Output the [X, Y] coordinate of the center of the cell containing the given text.  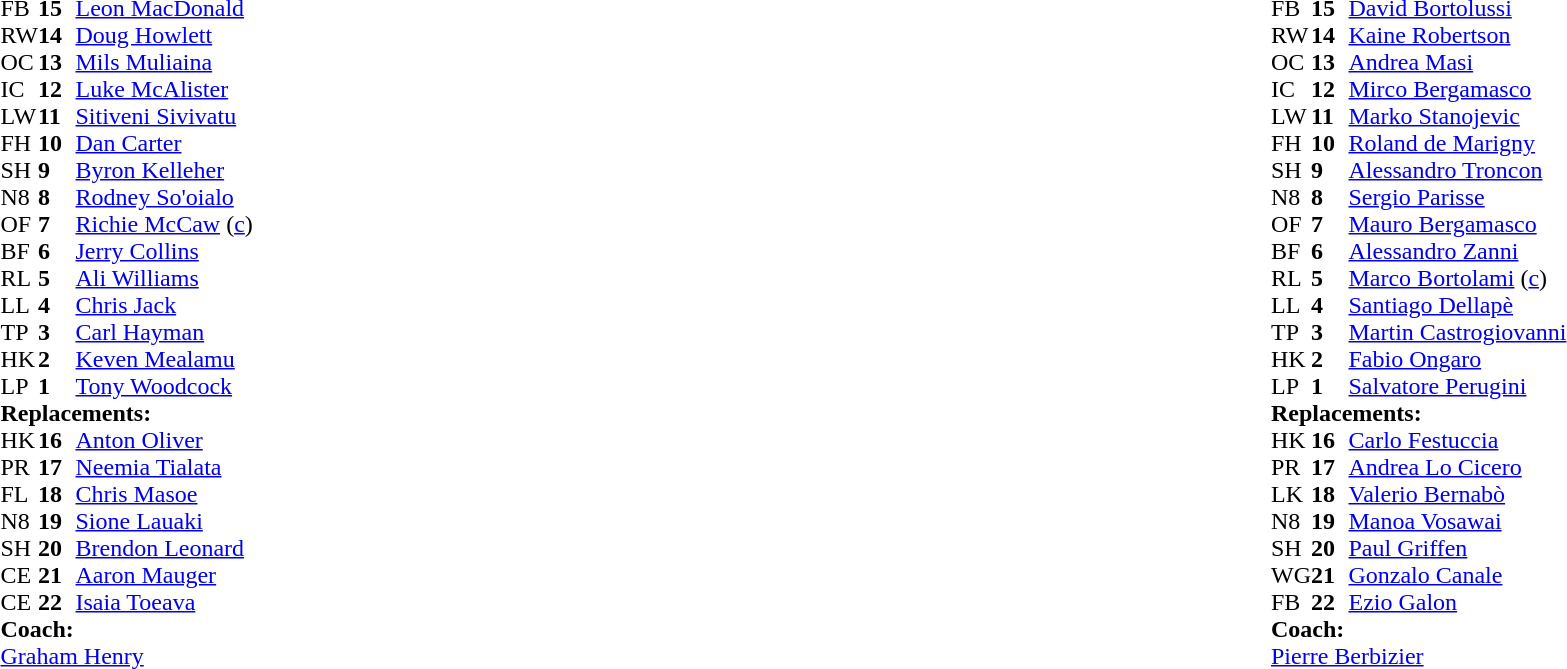
Dan Carter [164, 144]
Isaia Toeava [164, 602]
Tony Woodcock [164, 386]
Martin Castrogiovanni [1457, 332]
Sergio Parisse [1457, 198]
Kaine Robertson [1457, 36]
Alessandro Zanni [1457, 252]
Carlo Festuccia [1457, 440]
Luke McAlister [164, 90]
Salvatore Perugini [1457, 386]
Valerio Bernabò [1457, 494]
Gonzalo Canale [1457, 576]
Aaron Mauger [164, 576]
Mirco Bergamasco [1457, 90]
Sione Lauaki [164, 522]
Alessandro Troncon [1457, 170]
Paul Griffen [1457, 548]
Chris Masoe [164, 494]
FB [1291, 602]
Byron Kelleher [164, 170]
Doug Howlett [164, 36]
LK [1291, 494]
Ezio Galon [1457, 602]
Andrea Masi [1457, 62]
WG [1291, 576]
Rodney So'oialo [164, 198]
Jerry Collins [164, 252]
Graham Henry [126, 656]
Anton Oliver [164, 440]
Richie McCaw (c) [164, 224]
Roland de Marigny [1457, 144]
Marco Bortolami (c) [1457, 278]
Mils Muliaina [164, 62]
Keven Mealamu [164, 360]
Pierre Berbizier [1418, 656]
Mauro Bergamasco [1457, 224]
Ali Williams [164, 278]
Carl Hayman [164, 332]
Santiago Dellapè [1457, 306]
Brendon Leonard [164, 548]
FL [19, 494]
Neemia Tialata [164, 468]
Sitiveni Sivivatu [164, 116]
Manoa Vosawai [1457, 522]
Fabio Ongaro [1457, 360]
Marko Stanojevic [1457, 116]
Chris Jack [164, 306]
Andrea Lo Cicero [1457, 468]
